Detect which cell encompasses the target text, then output its [X, Y] center coordinate. 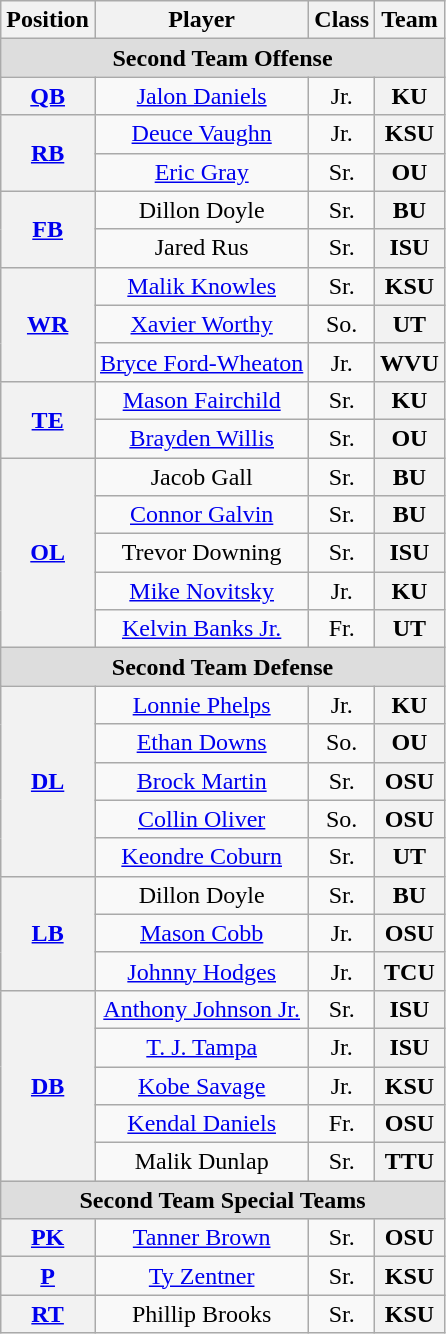
Class [342, 20]
FB [48, 229]
Mason Fairchild [201, 400]
Eric Gray [201, 172]
Malik Knowles [201, 286]
Malik Dunlap [201, 1162]
Team [410, 20]
Xavier Worthy [201, 324]
Mason Cobb [201, 933]
TE [48, 419]
TCU [410, 971]
Second Team Special Teams [223, 1200]
Kelvin Banks Jr. [201, 629]
QB [48, 96]
Ethan Downs [201, 743]
Jalon Daniels [201, 96]
Brayden Willis [201, 438]
Anthony Johnson Jr. [201, 1009]
RT [48, 1314]
TTU [410, 1162]
Position [48, 20]
Tanner Brown [201, 1238]
Bryce Ford-Wheaton [201, 362]
WVU [410, 362]
OL [48, 553]
Kobe Savage [201, 1085]
LB [48, 933]
Lonnie Phelps [201, 705]
Player [201, 20]
Phillip Brooks [201, 1314]
Second Team Offense [223, 58]
PK [48, 1238]
Jacob Gall [201, 477]
Trevor Downing [201, 553]
Deuce Vaughn [201, 134]
RB [48, 153]
Keondre Coburn [201, 857]
WR [48, 324]
Ty Zentner [201, 1276]
P [48, 1276]
Jared Rus [201, 248]
Kendal Daniels [201, 1124]
T. J. Tampa [201, 1047]
Brock Martin [201, 781]
Johnny Hodges [201, 971]
DL [48, 781]
Connor Galvin [201, 515]
Mike Novitsky [201, 591]
Second Team Defense [223, 667]
Collin Oliver [201, 819]
DB [48, 1085]
